Determine the [X, Y] coordinate at the center of the cell enclosing the given text.  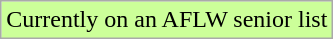
Currently on an AFLW senior list [167, 20]
